For the text-containing cell, return its midpoint in (x, y) coordinate format. 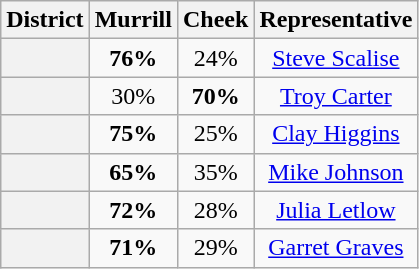
35% (215, 172)
28% (215, 210)
25% (215, 134)
Cheek (215, 20)
75% (133, 134)
29% (215, 248)
24% (215, 58)
Mike Johnson (336, 172)
Representative (336, 20)
Julia Letlow (336, 210)
65% (133, 172)
Garret Graves (336, 248)
Clay Higgins (336, 134)
Murrill (133, 20)
71% (133, 248)
30% (133, 96)
76% (133, 58)
72% (133, 210)
District (45, 20)
Troy Carter (336, 96)
70% (215, 96)
Steve Scalise (336, 58)
